Output the (X, Y) coordinate of the center of the cell containing the given text.  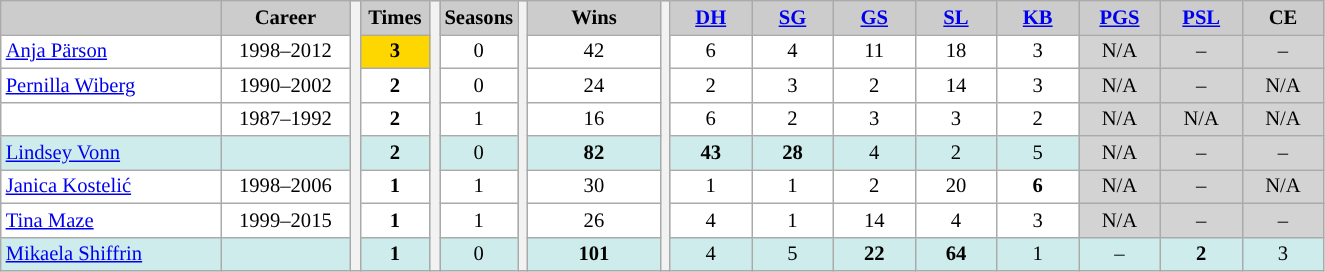
11 (874, 51)
Wins (594, 17)
1998–2012 (285, 51)
82 (594, 153)
PSL (1201, 17)
26 (594, 220)
28 (793, 153)
CE (1283, 17)
1987–1992 (285, 119)
Seasons (480, 17)
24 (594, 85)
30 (594, 186)
1999–2015 (285, 220)
20 (956, 186)
18 (956, 51)
Mikaela Shiffrin (111, 254)
43 (711, 153)
Lindsey Vonn (111, 153)
Janica Kostelić (111, 186)
Times (395, 17)
Tina Maze (111, 220)
1990–2002 (285, 85)
PGS (1120, 17)
KB (1038, 17)
1998–2006 (285, 186)
42 (594, 51)
GS (874, 17)
64 (956, 254)
SG (793, 17)
SL (956, 17)
Career (285, 17)
16 (594, 119)
Pernilla Wiberg (111, 85)
Anja Pärson (111, 51)
22 (874, 254)
DH (711, 17)
101 (594, 254)
